Determine the [X, Y] coordinate at the center of the cell enclosing the given text.  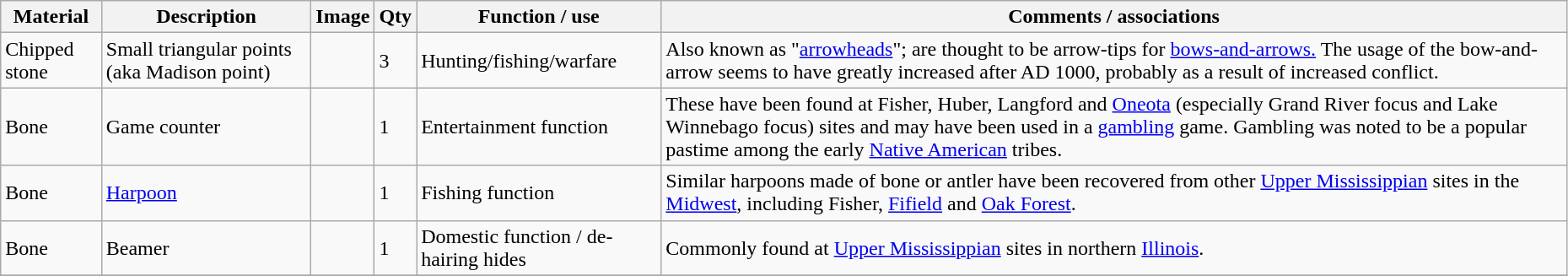
Game counter [206, 127]
Material [51, 17]
Comments / associations [1114, 17]
Function / use [539, 17]
Commonly found at Upper Mississippian sites in northern Illinois. [1114, 248]
Small triangular points (aka Madison point) [206, 61]
Description [206, 17]
Beamer [206, 248]
3 [396, 61]
Qty [396, 17]
Entertainment function [539, 127]
Harpoon [206, 192]
Domestic function / de-hairing hides [539, 248]
Image [342, 17]
Hunting/fishing/warfare [539, 61]
Fishing function [539, 192]
Chipped stone [51, 61]
